Find where the given text appears and provide that cell's center as [x, y] coordinate. 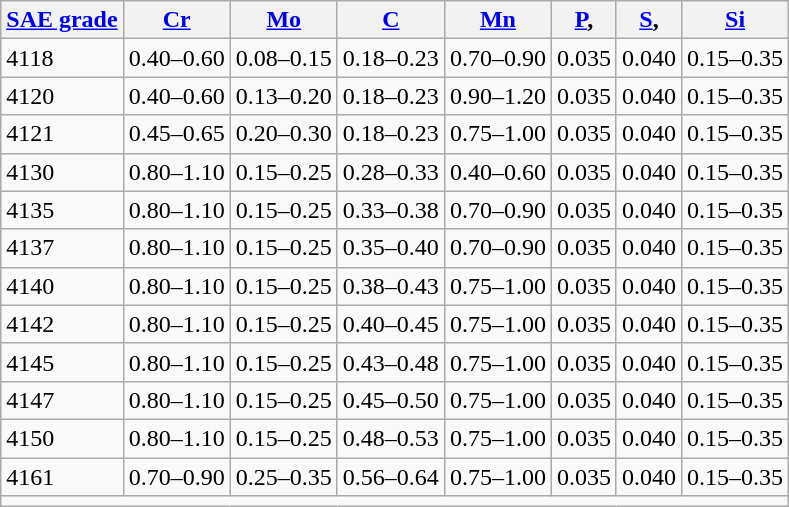
4130 [62, 172]
SAE grade [62, 20]
0.20–0.30 [284, 134]
P, [584, 20]
S, [648, 20]
0.90–1.20 [498, 96]
4150 [62, 438]
0.35–0.40 [390, 248]
Si [736, 20]
0.08–0.15 [284, 58]
0.56–0.64 [390, 477]
0.43–0.48 [390, 362]
4118 [62, 58]
0.25–0.35 [284, 477]
4145 [62, 362]
Mn [498, 20]
4142 [62, 324]
0.33–0.38 [390, 210]
Cr [176, 20]
0.28–0.33 [390, 172]
0.38–0.43 [390, 286]
0.13–0.20 [284, 96]
4137 [62, 248]
4135 [62, 210]
4121 [62, 134]
0.45–0.50 [390, 400]
Mo [284, 20]
4147 [62, 400]
4140 [62, 286]
0.48–0.53 [390, 438]
0.45–0.65 [176, 134]
0.40–0.45 [390, 324]
4120 [62, 96]
C [390, 20]
4161 [62, 477]
